For the text-containing cell, return its midpoint in (x, y) coordinate format. 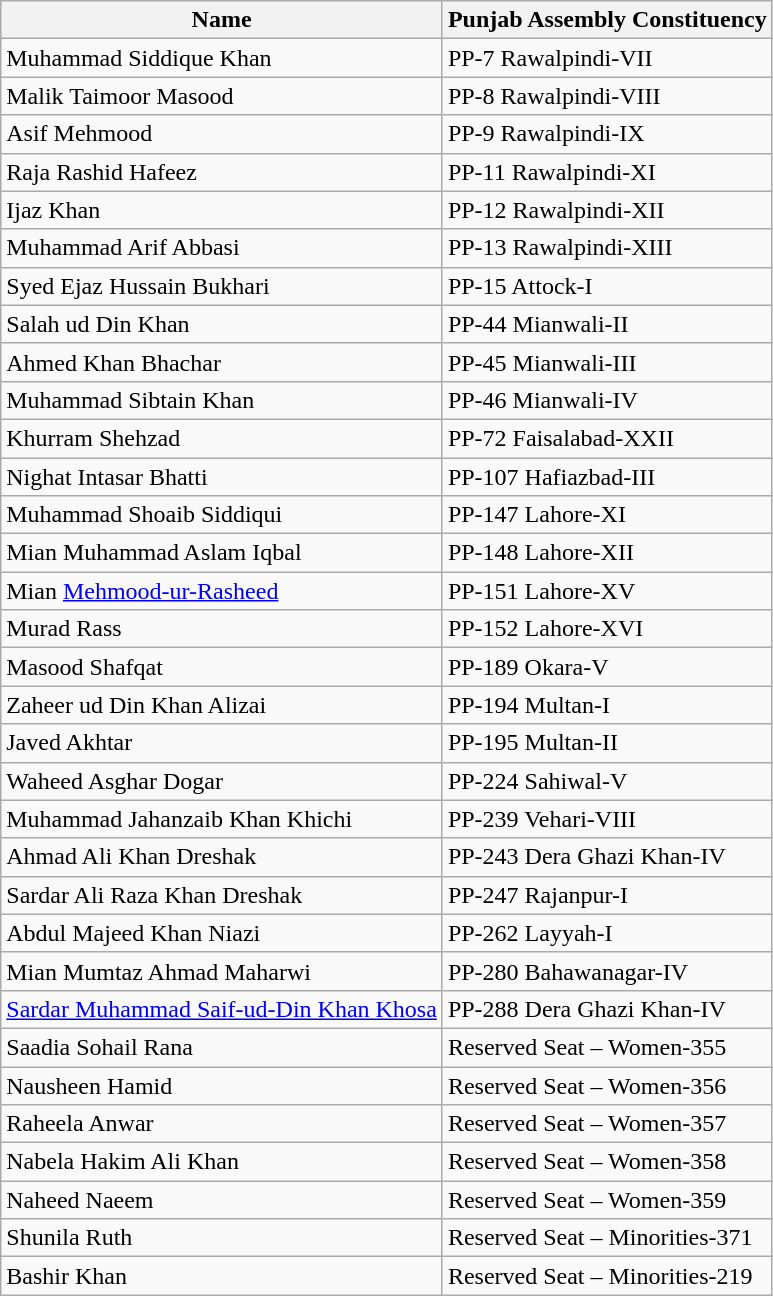
Reserved Seat – Minorities-371 (607, 1238)
Muhammad Siddique Khan (222, 58)
Nabela Hakim Ali Khan (222, 1162)
Raheela Anwar (222, 1124)
Syed Ejaz Hussain Bukhari (222, 286)
PP-44 Mianwali-II (607, 324)
PP-147 Lahore-XI (607, 515)
Mian Mumtaz Ahmad Maharwi (222, 971)
Ahmed Khan Bhachar (222, 362)
Reserved Seat – Women-357 (607, 1124)
PP-194 Multan-I (607, 705)
PP-243 Dera Ghazi Khan-IV (607, 857)
Masood Shafqat (222, 667)
Mian Mehmood-ur-Rasheed (222, 591)
PP-195 Multan-II (607, 743)
Reserved Seat – Women-359 (607, 1200)
PP-189 Okara-V (607, 667)
Raja Rashid Hafeez (222, 172)
PP-280 Bahawanagar-IV (607, 971)
Naheed Naeem (222, 1200)
PP-9 Rawalpindi-IX (607, 134)
Khurram Shehzad (222, 438)
Mian Muhammad Aslam Iqbal (222, 553)
Ijaz Khan (222, 210)
Saadia Sohail Rana (222, 1047)
PP-7 Rawalpindi-VII (607, 58)
Ahmad Ali Khan Dreshak (222, 857)
Muhammad Arif Abbasi (222, 248)
Sardar Ali Raza Khan Dreshak (222, 895)
Abdul Majeed Khan Niazi (222, 933)
Salah ud Din Khan (222, 324)
PP-262 Layyah-I (607, 933)
PP-11 Rawalpindi-XI (607, 172)
PP-8 Rawalpindi-VIII (607, 96)
Muhammad Shoaib Siddiqui (222, 515)
Asif Mehmood (222, 134)
Javed Akhtar (222, 743)
PP-13 Rawalpindi-XIII (607, 248)
Shunila Ruth (222, 1238)
PP-239 Vehari-VIII (607, 819)
PP-46 Mianwali-IV (607, 400)
Zaheer ud Din Khan Alizai (222, 705)
PP-72 Faisalabad-XXII (607, 438)
Nausheen Hamid (222, 1085)
PP-247 Rajanpur-I (607, 895)
Murad Rass (222, 629)
PP-288 Dera Ghazi Khan-IV (607, 1009)
Malik Taimoor Masood (222, 96)
PP-12 Rawalpindi-XII (607, 210)
Muhammad Jahanzaib Khan Khichi (222, 819)
Nighat Intasar Bhatti (222, 477)
Muhammad Sibtain Khan (222, 400)
Bashir Khan (222, 1276)
Waheed Asghar Dogar (222, 781)
Reserved Seat – Women-355 (607, 1047)
PP-224 Sahiwal-V (607, 781)
Name (222, 20)
Sardar Muhammad Saif-ud-Din Khan Khosa (222, 1009)
PP-45 Mianwali-III (607, 362)
Reserved Seat – Minorities-219 (607, 1276)
PP-15 Attock-I (607, 286)
PP-107 Hafiazbad-III (607, 477)
Reserved Seat – Women-358 (607, 1162)
Punjab Assembly Constituency (607, 20)
Reserved Seat – Women-356 (607, 1085)
PP-152 Lahore-XVI (607, 629)
PP-148 Lahore-XII (607, 553)
PP-151 Lahore-XV (607, 591)
